Output the [x, y] coordinate of the center of the cell containing the given text.  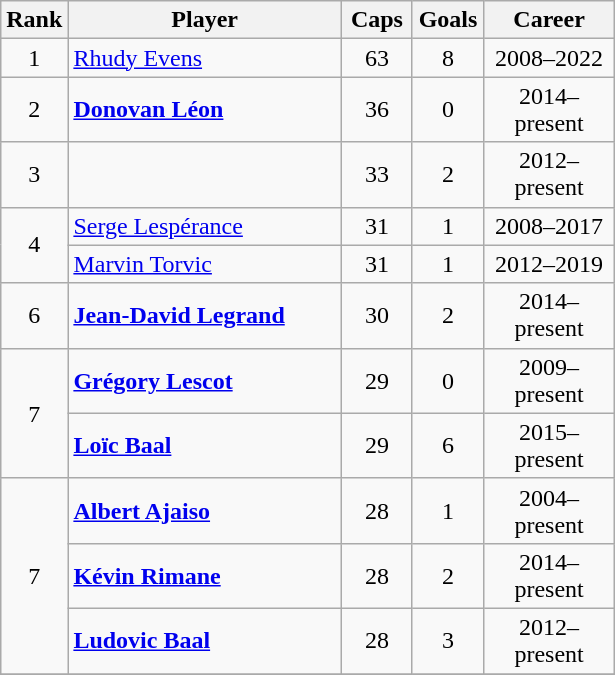
Jean-David Legrand [205, 316]
Albert Ajaiso [205, 510]
Rank [34, 20]
Rhudy Evens [205, 58]
Serge Lespérance [205, 226]
2008–2022 [550, 58]
Kévin Rimane [205, 576]
Career [550, 20]
4 [34, 245]
2008–2017 [550, 226]
Goals [448, 20]
2015–present [550, 446]
Caps [376, 20]
Loïc Baal [205, 446]
Donovan Léon [205, 110]
2004–present [550, 510]
Marvin Torvic [205, 264]
30 [376, 316]
8 [448, 58]
Ludovic Baal [205, 640]
2012–2019 [550, 264]
33 [376, 174]
Grégory Lescot [205, 380]
Player [205, 20]
36 [376, 110]
63 [376, 58]
2009–present [550, 380]
